Search for the cell housing the specified text and yield its [X, Y] center coordinate. 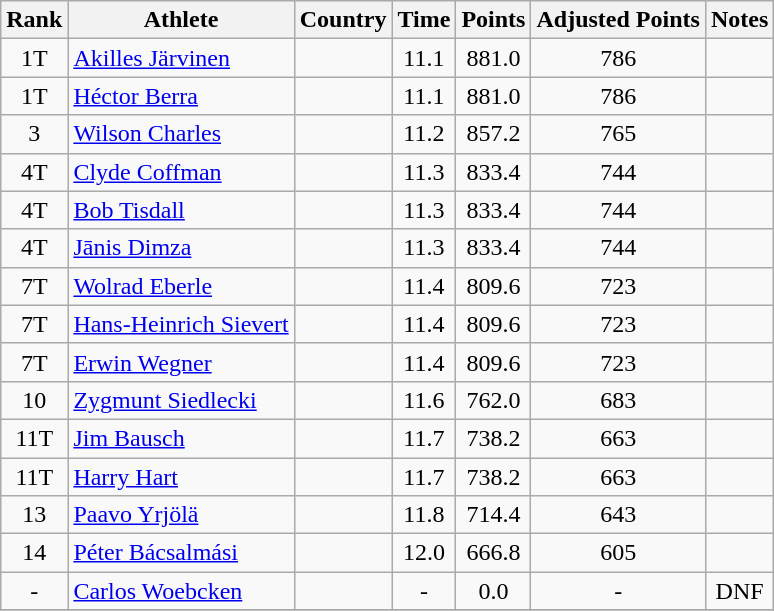
762.0 [494, 400]
Jim Bausch [181, 438]
Erwin Wegner [181, 362]
Notes [739, 20]
Adjusted Points [618, 20]
11.8 [424, 515]
Paavo Yrjölä [181, 515]
605 [618, 553]
Wolrad Eberle [181, 286]
Bob Tisdall [181, 210]
14 [34, 553]
Clyde Coffman [181, 172]
Péter Bácsalmási [181, 553]
Country [343, 20]
643 [618, 515]
Points [494, 20]
683 [618, 400]
13 [34, 515]
10 [34, 400]
0.0 [494, 591]
Jānis Dimza [181, 248]
Harry Hart [181, 477]
Athlete [181, 20]
Héctor Berra [181, 96]
Carlos Woebcken [181, 591]
857.2 [494, 134]
Rank [34, 20]
Time [424, 20]
714.4 [494, 515]
12.0 [424, 553]
Zygmunt Siedlecki [181, 400]
Akilles Järvinen [181, 58]
DNF [739, 591]
666.8 [494, 553]
Hans-Heinrich Sievert [181, 324]
Wilson Charles [181, 134]
11.6 [424, 400]
11.2 [424, 134]
765 [618, 134]
3 [34, 134]
